Find where the given text appears and provide that cell's center as (X, Y) coordinate. 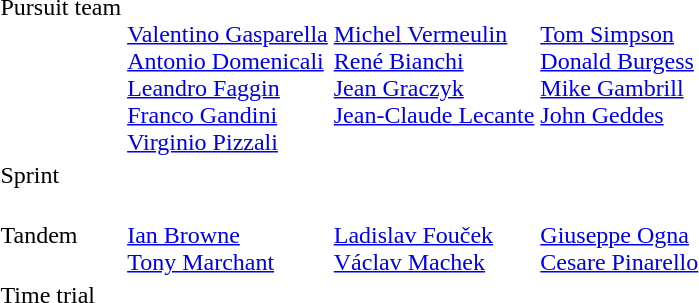
Ian BrowneTony Marchant (228, 235)
Ladislav FoučekVáclav Machek (434, 235)
